Pinpoint the cell where the given text exists, returning its (x, y) midpoint coordinate. 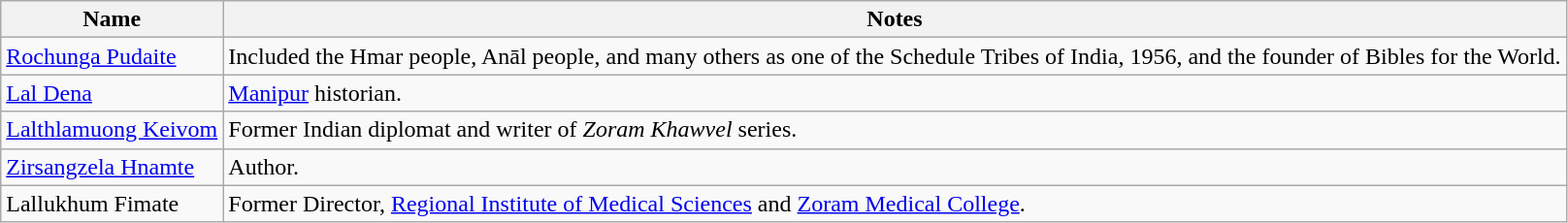
Rochunga Pudaite (113, 56)
Included the Hmar people, Anāl people, and many others as one of the Schedule Tribes of India, 1956, and the founder of Bibles for the World. (895, 56)
Notes (895, 19)
Manipur historian. (895, 93)
Lallukhum Fimate (113, 204)
Author. (895, 167)
Former Indian diplomat and writer of Zoram Khawvel series. (895, 130)
Zirsangzela Hnamte (113, 167)
Lalthlamuong Keivom (113, 130)
Name (113, 19)
Lal Dena (113, 93)
Former Director, Regional Institute of Medical Sciences and Zoram Medical College. (895, 204)
